Extract the (X, Y) coordinate from the center of the cell holding the provided text.  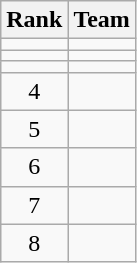
8 (34, 243)
4 (34, 91)
7 (34, 205)
5 (34, 129)
Team (102, 20)
6 (34, 167)
Rank (34, 20)
